Return the [X, Y] coordinate for the center point of the cell that contains the specified text.  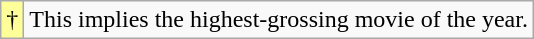
† [12, 20]
This implies the highest-grossing movie of the year. [279, 20]
